Locate the cell with the specified text and output its (x, y) center coordinate. 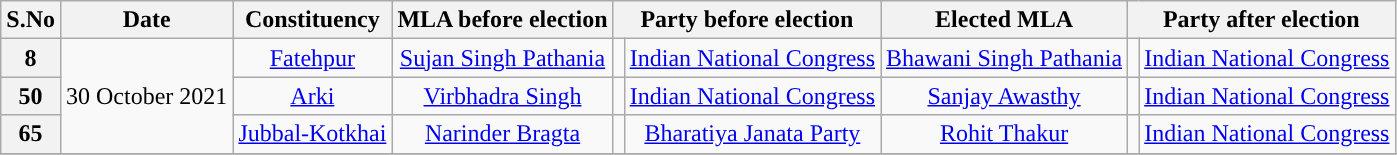
Constituency (312, 20)
Fatehpur (312, 58)
30 October 2021 (146, 96)
Party before election (746, 20)
MLA before election (502, 20)
Sanjay Awasthy (1004, 96)
50 (31, 96)
Bharatiya Janata Party (752, 134)
Narinder Bragta (502, 134)
Bhawani Singh Pathania (1004, 58)
Arki (312, 96)
Jubbal-Kotkhai (312, 134)
8 (31, 58)
Virbhadra Singh (502, 96)
Elected MLA (1004, 20)
Date (146, 20)
Rohit Thakur (1004, 134)
S.No (31, 20)
Sujan Singh Pathania (502, 58)
Party after election (1262, 20)
65 (31, 134)
